From the cell containing the given text, extract its center point as [x, y] coordinate. 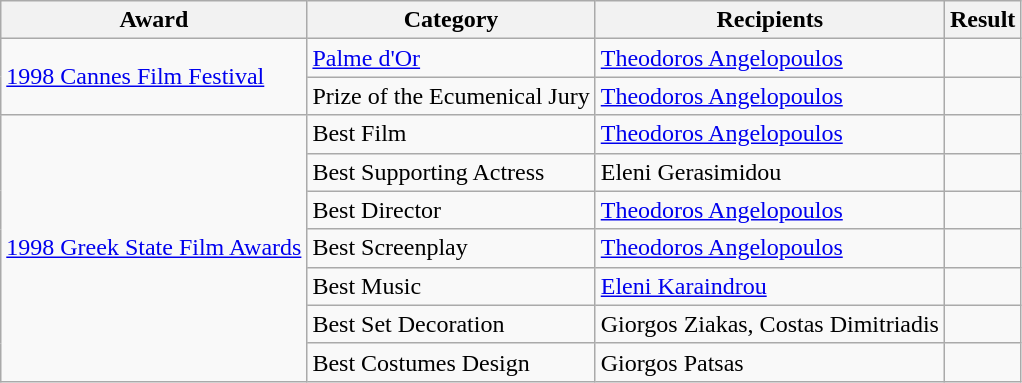
Best Supporting Actress [451, 172]
1998 Cannes Film Festival [154, 77]
Result [982, 20]
Giorgos Patsas [770, 362]
Best Music [451, 286]
Best Film [451, 134]
Category [451, 20]
Eleni Gerasimidou [770, 172]
Prize of the Ecumenical Jury [451, 96]
Best Costumes Design [451, 362]
Award [154, 20]
Best Director [451, 210]
Recipients [770, 20]
Eleni Karaindrou [770, 286]
Palme d'Or [451, 58]
Best Screenplay [451, 248]
Best Set Decoration [451, 324]
1998 Greek State Film Awards [154, 248]
Giorgos Ziakas, Costas Dimitriadis [770, 324]
